Find where the given text appears and provide that cell's center as (x, y) coordinate. 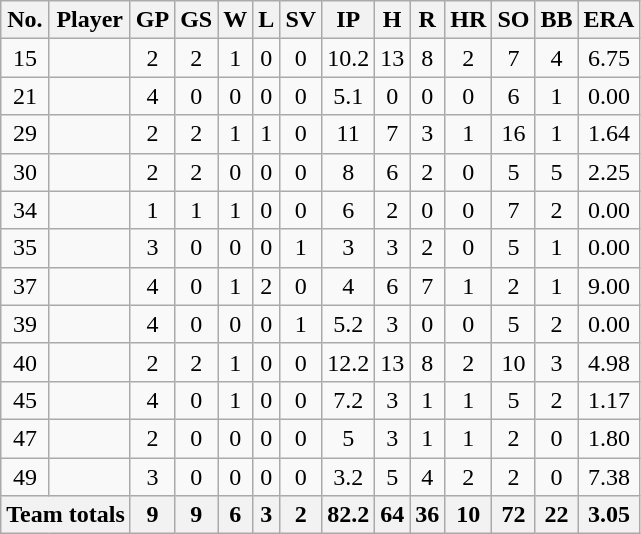
45 (25, 400)
37 (25, 286)
SO (514, 20)
ERA (609, 20)
12.2 (348, 362)
35 (25, 248)
SV (301, 20)
7.38 (609, 477)
72 (514, 515)
7.2 (348, 400)
GS (196, 20)
IP (348, 20)
64 (392, 515)
R (428, 20)
47 (25, 438)
2.25 (609, 172)
1.80 (609, 438)
6.75 (609, 58)
40 (25, 362)
49 (25, 477)
15 (25, 58)
11 (348, 134)
16 (514, 134)
HR (468, 20)
21 (25, 96)
GP (152, 20)
5.2 (348, 324)
W (236, 20)
Player (90, 20)
3.2 (348, 477)
4.98 (609, 362)
9.00 (609, 286)
H (392, 20)
22 (556, 515)
30 (25, 172)
Team totals (66, 515)
3.05 (609, 515)
82.2 (348, 515)
No. (25, 20)
1.64 (609, 134)
1.17 (609, 400)
29 (25, 134)
5.1 (348, 96)
36 (428, 515)
10.2 (348, 58)
L (266, 20)
39 (25, 324)
BB (556, 20)
34 (25, 210)
